Provide the [x, y] coordinate of the cell's center where the given text is located.  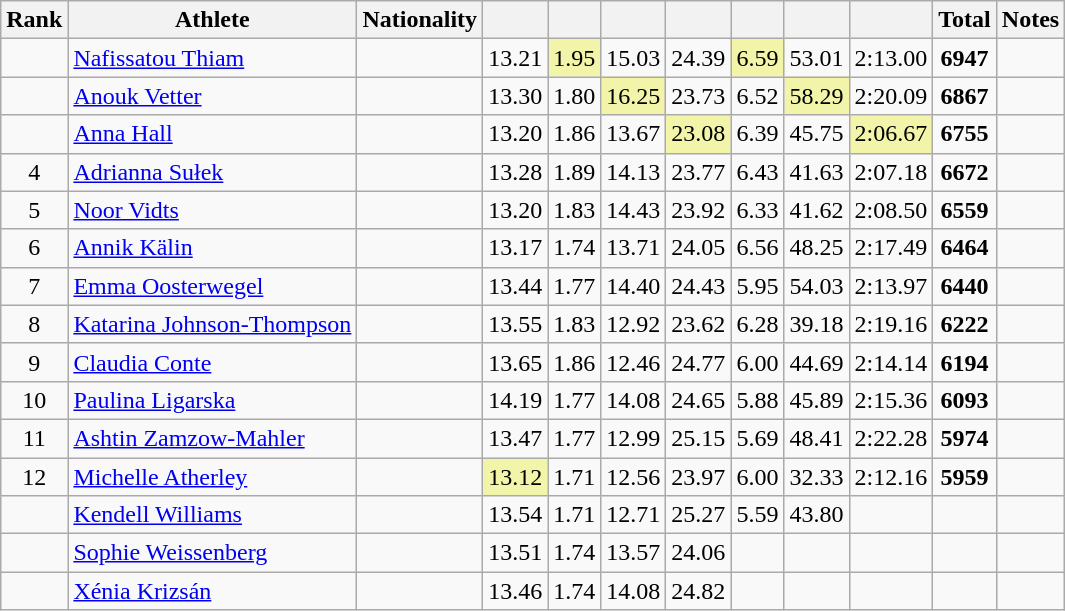
14.40 [634, 286]
6 [34, 248]
6867 [965, 96]
Nationality [420, 20]
Annik Kälin [212, 248]
6.28 [758, 324]
6559 [965, 210]
12.56 [634, 477]
Ashtin Zamzow-Mahler [212, 438]
13.28 [516, 172]
2:06.67 [891, 134]
6947 [965, 58]
Total [965, 20]
12.46 [634, 362]
6.43 [758, 172]
Emma Oosterwegel [212, 286]
13.71 [634, 248]
39.18 [816, 324]
12.92 [634, 324]
5.88 [758, 400]
13.44 [516, 286]
11 [34, 438]
14.13 [634, 172]
13.17 [516, 248]
5.59 [758, 515]
10 [34, 400]
13.57 [634, 553]
6194 [965, 362]
12.71 [634, 515]
6672 [965, 172]
12.99 [634, 438]
54.03 [816, 286]
6440 [965, 286]
45.75 [816, 134]
7 [34, 286]
14.19 [516, 400]
Michelle Atherley [212, 477]
2:22.28 [891, 438]
2:19.16 [891, 324]
Claudia Conte [212, 362]
44.69 [816, 362]
25.27 [698, 515]
23.08 [698, 134]
43.80 [816, 515]
13.55 [516, 324]
12 [34, 477]
5 [34, 210]
9 [34, 362]
2:14.14 [891, 362]
13.46 [516, 591]
13.54 [516, 515]
Paulina Ligarska [212, 400]
24.06 [698, 553]
4 [34, 172]
13.47 [516, 438]
6.59 [758, 58]
5974 [965, 438]
23.77 [698, 172]
2:08.50 [891, 210]
6.52 [758, 96]
5.69 [758, 438]
6222 [965, 324]
6093 [965, 400]
Nafissatou Thiam [212, 58]
5.95 [758, 286]
2:07.18 [891, 172]
Adrianna Sułek [212, 172]
Noor Vidts [212, 210]
2:20.09 [891, 96]
45.89 [816, 400]
41.62 [816, 210]
13.51 [516, 553]
1.80 [574, 96]
16.25 [634, 96]
24.77 [698, 362]
Anouk Vetter [212, 96]
14.43 [634, 210]
24.82 [698, 591]
Rank [34, 20]
1.95 [574, 58]
2:13.97 [891, 286]
32.33 [816, 477]
15.03 [634, 58]
53.01 [816, 58]
Notes [1030, 20]
2:15.36 [891, 400]
Anna Hall [212, 134]
8 [34, 324]
Katarina Johnson-Thompson [212, 324]
13.30 [516, 96]
6.56 [758, 248]
6.33 [758, 210]
24.05 [698, 248]
Xénia Krizsán [212, 591]
24.43 [698, 286]
1.89 [574, 172]
Athlete [212, 20]
5959 [965, 477]
13.67 [634, 134]
2:13.00 [891, 58]
25.15 [698, 438]
23.73 [698, 96]
24.39 [698, 58]
23.97 [698, 477]
6464 [965, 248]
23.62 [698, 324]
13.65 [516, 362]
13.21 [516, 58]
48.41 [816, 438]
41.63 [816, 172]
2:17.49 [891, 248]
6.39 [758, 134]
Sophie Weissenberg [212, 553]
6755 [965, 134]
Kendell Williams [212, 515]
2:12.16 [891, 477]
24.65 [698, 400]
58.29 [816, 96]
23.92 [698, 210]
13.12 [516, 477]
48.25 [816, 248]
